Capture the cell that displays the provided text and extract its [X, Y] central coordinate. 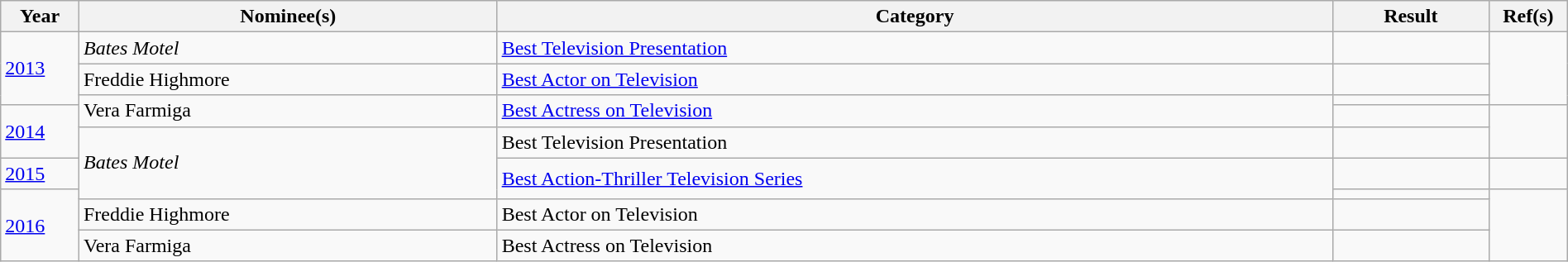
Category [915, 17]
Result [1411, 17]
2013 [40, 68]
Ref(s) [1528, 17]
2016 [40, 225]
Nominee(s) [288, 17]
Best Action-Thriller Television Series [915, 179]
2015 [40, 174]
Year [40, 17]
2014 [40, 131]
